Identify which cell holds the provided text, then report its (x, y) central coordinate. 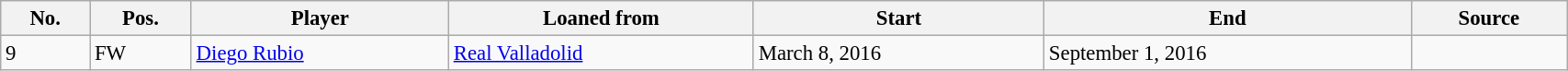
Start (898, 18)
Loaned from (601, 18)
Player (320, 18)
Source (1489, 18)
9 (46, 53)
End (1228, 18)
Pos. (141, 18)
September 1, 2016 (1228, 53)
Real Valladolid (601, 53)
March 8, 2016 (898, 53)
Diego Rubio (320, 53)
No. (46, 18)
FW (141, 53)
